Detect which cell encompasses the target text, then output its [X, Y] center coordinate. 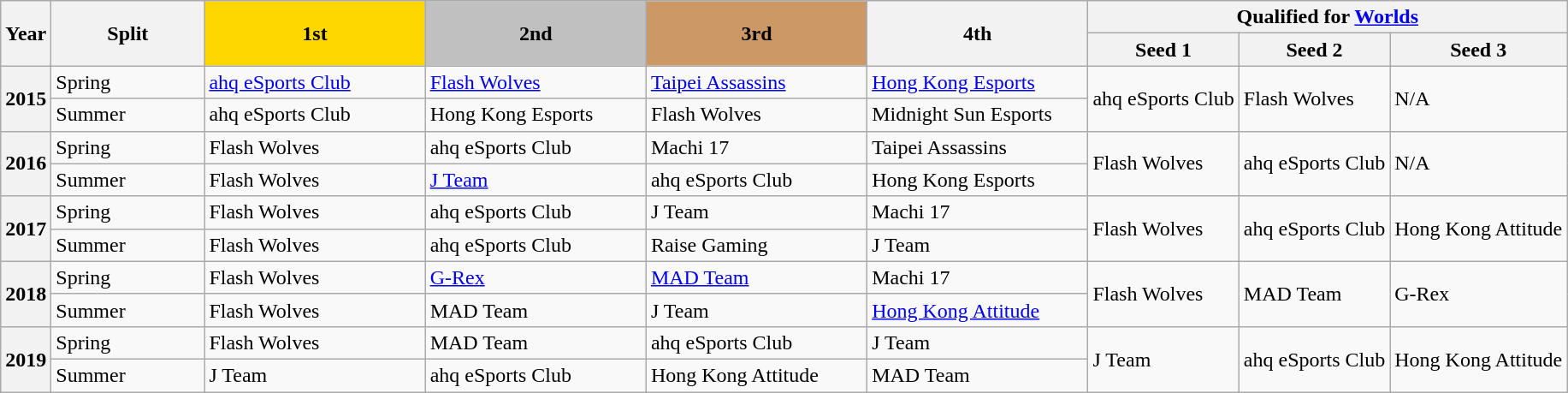
2018 [26, 294]
Midnight Sun Esports [978, 115]
2nd [535, 33]
Seed 2 [1314, 50]
2016 [26, 164]
Raise Gaming [756, 245]
Split [128, 33]
Year [26, 33]
2017 [26, 229]
4th [978, 33]
1st [315, 33]
3rd [756, 33]
Seed 3 [1478, 50]
Seed 1 [1163, 50]
2015 [26, 98]
2019 [26, 359]
Qualified for Worlds [1328, 17]
